Capture the cell that displays the provided text and extract its [X, Y] central coordinate. 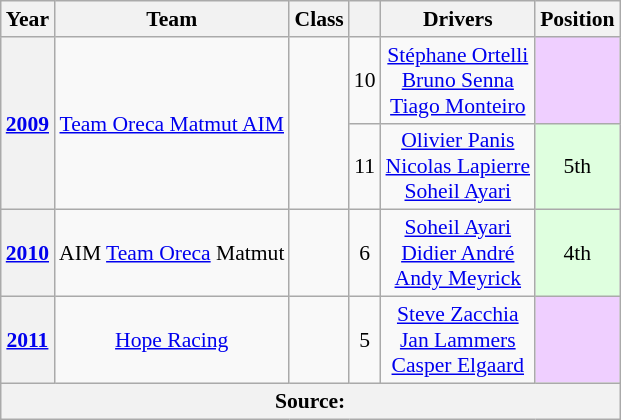
5 [365, 340]
Class [318, 19]
10 [365, 80]
Team Oreca Matmut AIM [172, 124]
5th [577, 166]
AIM Team Oreca Matmut [172, 254]
Team [172, 19]
Source: [310, 401]
2010 [28, 254]
Hope Racing [172, 340]
6 [365, 254]
Steve Zacchia Jan Lammers Casper Elgaard [458, 340]
11 [365, 166]
2011 [28, 340]
Year [28, 19]
Stéphane Ortelli Bruno Senna Tiago Monteiro [458, 80]
2009 [28, 124]
4th [577, 254]
Drivers [458, 19]
Olivier Panis Nicolas Lapierre Soheil Ayari [458, 166]
Position [577, 19]
Soheil Ayari Didier André Andy Meyrick [458, 254]
